Return the [X, Y] coordinate for the center point of the cell that contains the specified text.  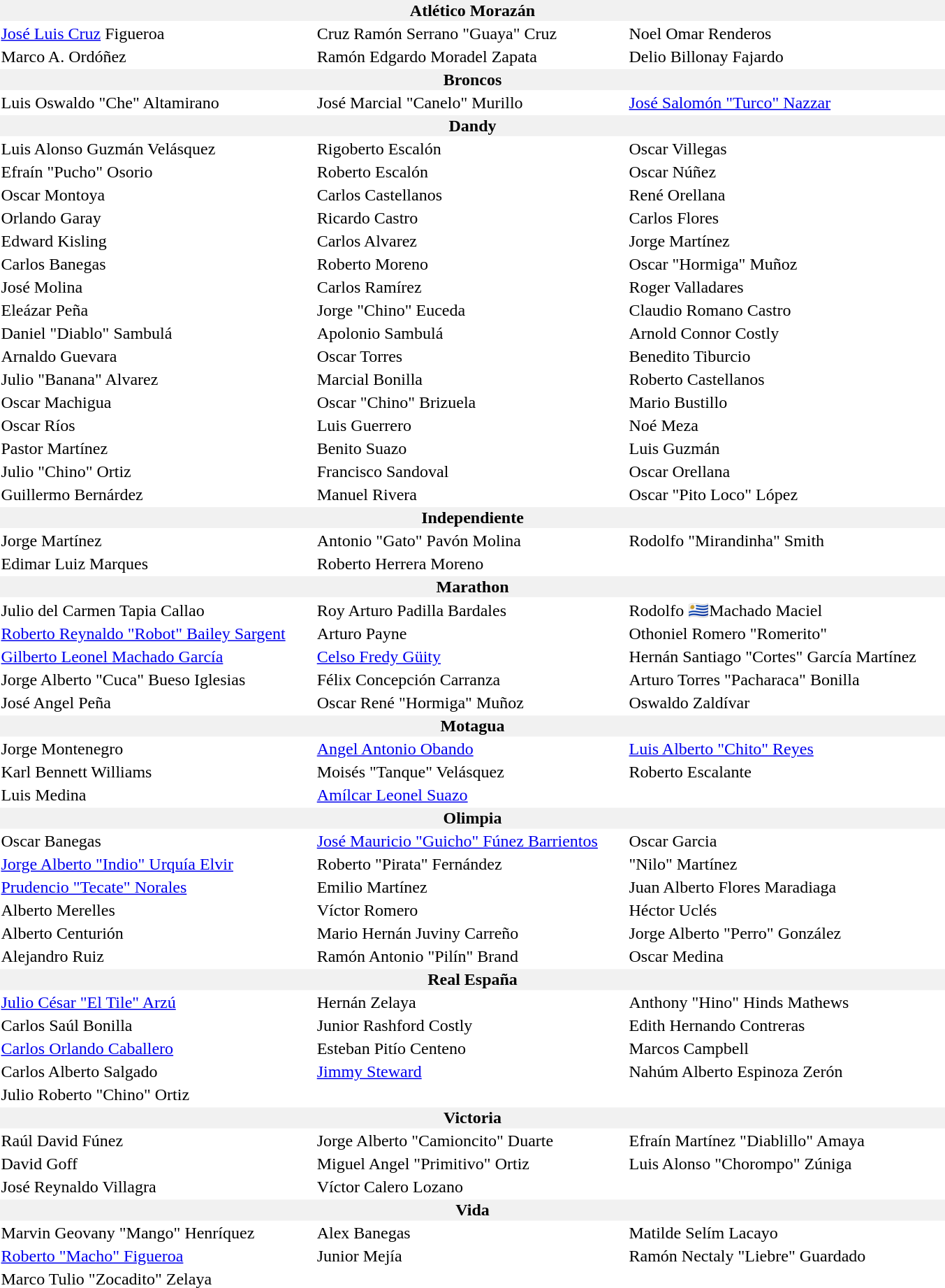
Carlos Castellanos [471, 195]
Marcial Bonilla [471, 379]
Oscar Garcia [786, 842]
Esteban Pitío Centeno [471, 1048]
Arturo Torres "Pacharaca" Bonilla [786, 680]
Ramón Edgardo Moradel Zapata [471, 57]
René Orellana [786, 195]
Oscar Machigua [156, 402]
José Molina [156, 287]
Victoria [472, 1118]
Gilberto Leonel Machado García [156, 657]
Víctor Calero Lozano [471, 1187]
Moisés "Tanque" Velásquez [471, 772]
Carlos Orlando Caballero [156, 1048]
Anthony "Hino" Hinds Mathews [786, 1002]
Celso Fredy Güity [471, 657]
Hernán Zelaya [471, 1002]
Oscar Ríos [156, 425]
Arnold Connor Costly [786, 333]
Edimar Luiz Marques [156, 564]
Roberto Herrera Moreno [471, 564]
Matilde Selím Lacayo [786, 1233]
Antonio "Gato" Pavón Molina [471, 541]
Luis Medina [156, 796]
Hernán Santiago "Cortes" García Martínez [786, 657]
Francisco Sandoval [471, 471]
Oscar Medina [786, 956]
Julio César "El Tile" Arzú [156, 1002]
Cruz Ramón Serrano "Guaya" Cruz [471, 34]
Independiente [472, 518]
Motagua [472, 726]
Julio Roberto "Chino" Ortiz [156, 1095]
Delio Billonay Fajardo [786, 57]
Edith Hernando Contreras [786, 1026]
Roberto Escalón [471, 172]
Olimpia [472, 818]
Félix Concepción Carranza [471, 680]
Marcos Campbell [786, 1048]
Luis Guerrero [471, 425]
Oscar Núñez [786, 172]
Efraín "Pucho" Osorio [156, 172]
José Salomón "Turco" Nazzar [786, 103]
Héctor Uclés [786, 910]
Ramón Nectaly "Liebre" Guardado [786, 1257]
Oscar Banegas [156, 842]
Atlético Morazán [472, 10]
Arnaldo Guevara [156, 356]
Benito Suazo [471, 448]
Luis Alonso "Chorompo" Zúniga [786, 1164]
Luis Alberto "Chito" Reyes [786, 749]
Carlos Alvarez [471, 241]
Oswaldo Zaldívar [786, 703]
Benedito Tiburcio [786, 356]
Alberto Merelles [156, 910]
Roberto Escalante [786, 772]
Oscar Villegas [786, 149]
Jorge Montenegro [156, 749]
Orlando Garay [156, 218]
Rodolfo "Mirandinha" Smith [786, 541]
Oscar "Chino" Brizuela [471, 402]
Raúl David Fúnez [156, 1141]
Oscar "Pito Loco" López [786, 495]
Mario Bustillo [786, 402]
Edward Kisling [156, 241]
Amílcar Leonel Suazo [471, 796]
Noel Omar Renderos [786, 34]
Marco A. Ordóñez [156, 57]
Junior Mejía [471, 1257]
Angel Antonio Obando [471, 749]
Jimmy Steward [471, 1072]
Daniel "Diablo" Sambulá [156, 333]
José Luis Cruz Figueroa [156, 34]
Alberto Centurión [156, 934]
Roberto "Pirata" Fernández [471, 864]
Jorge Alberto "Indio" Urquía Elvir [156, 864]
Othoniel Romero "Romerito" [786, 634]
Carlos Saúl Bonilla [156, 1026]
"Nilo" Martínez [786, 864]
Eleázar Peña [156, 310]
Roberto "Macho" Figueroa [156, 1257]
Roberto Castellanos [786, 379]
Roberto Reynaldo "Robot" Bailey Sargent [156, 634]
Luis Alonso Guzmán Velásquez [156, 149]
Noé Meza [786, 425]
Rodolfo 🇺🇾Machado Maciel [786, 610]
Claudio Romano Castro [786, 310]
Vida [472, 1210]
Real España [472, 980]
Apolonio Sambulá [471, 333]
Nahúm Alberto Espinoza Zerón [786, 1072]
Julio "Banana" Alvarez [156, 379]
Emilio Martínez [471, 888]
Jorge Alberto "Camioncito" Duarte [471, 1141]
Alex Banegas [471, 1233]
Oscar Torres [471, 356]
Víctor Romero [471, 910]
Carlos Banegas [156, 264]
Dandy [472, 126]
Marvin Geovany "Mango" Henríquez [156, 1233]
José Angel Peña [156, 703]
Broncos [472, 80]
Juan Alberto Flores Maradiaga [786, 888]
Julio "Chino" Ortiz [156, 471]
Oscar René "Hormiga" Muñoz [471, 703]
Guillermo Bernárdez [156, 495]
Ramón Antonio "Pilín" Brand [471, 956]
Roberto Moreno [471, 264]
José Marcial "Canelo" Murillo [471, 103]
Junior Rashford Costly [471, 1026]
Alejandro Ruiz [156, 956]
Roger Valladares [786, 287]
Ricardo Castro [471, 218]
Oscar Montoya [156, 195]
Miguel Angel "Primitivo" Ortiz [471, 1164]
Karl Bennett Williams [156, 772]
Oscar Orellana [786, 471]
Efraín Martínez "Diablillo" Amaya [786, 1141]
Julio del Carmen Tapia Callao [156, 610]
Prudencio "Tecate" Norales [156, 888]
Roy Arturo Padilla Bardales [471, 610]
Luis Oswaldo "Che" Altamirano [156, 103]
Carlos Ramírez [471, 287]
José Mauricio "Guicho" Fúnez Barrientos [471, 842]
Mario Hernán Juviny Carreño [471, 934]
Carlos Flores [786, 218]
Jorge Alberto "Perro" González [786, 934]
Pastor Martínez [156, 448]
David Goff [156, 1164]
Manuel Rivera [471, 495]
Arturo Payne [471, 634]
Oscar "Hormiga" Muñoz [786, 264]
Jorge "Chino" Euceda [471, 310]
Marathon [472, 587]
Rigoberto Escalón [471, 149]
Jorge Alberto "Cuca" Bueso Iglesias [156, 680]
Carlos Alberto Salgado [156, 1072]
José Reynaldo Villagra [156, 1187]
Luis Guzmán [786, 448]
